Return the (X, Y) coordinate for the center point of the cell that contains the specified text.  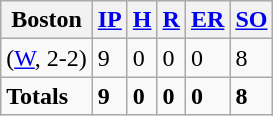
IP (110, 20)
Totals (47, 96)
ER (207, 20)
Boston (47, 20)
R (171, 20)
(W, 2-2) (47, 58)
SO (252, 20)
H (142, 20)
